Detect which cell encompasses the target text, then output its (X, Y) center coordinate. 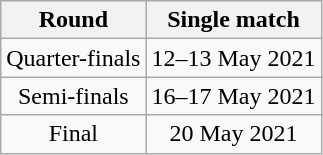
Quarter-finals (74, 58)
20 May 2021 (234, 134)
Semi-finals (74, 96)
Single match (234, 20)
Final (74, 134)
Round (74, 20)
12–13 May 2021 (234, 58)
16–17 May 2021 (234, 96)
